Find where the given text appears and provide that cell's center as [X, Y] coordinate. 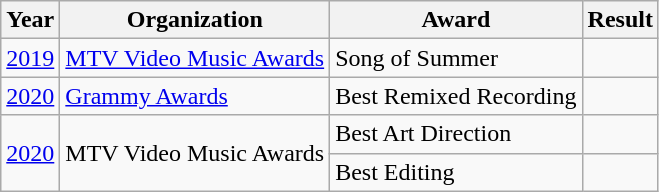
Organization [195, 20]
2019 [30, 58]
Song of Summer [456, 58]
Best Editing [456, 172]
Grammy Awards [195, 96]
Best Remixed Recording [456, 96]
Award [456, 20]
Result [620, 20]
Best Art Direction [456, 134]
Year [30, 20]
